Search for the cell housing the specified text and yield its [x, y] center coordinate. 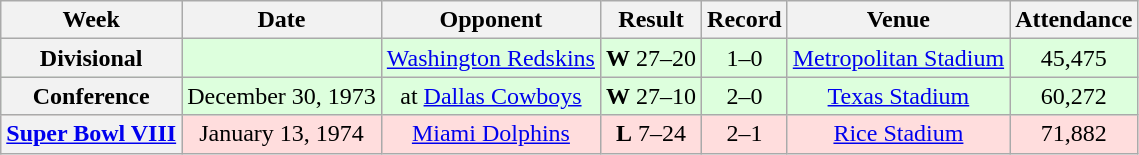
Texas Stadium [898, 96]
60,272 [1074, 96]
71,882 [1074, 134]
W 27–20 [650, 58]
Opponent [490, 20]
Miami Dolphins [490, 134]
Record [745, 20]
December 30, 1973 [282, 96]
45,475 [1074, 58]
Week [92, 20]
Result [650, 20]
Date [282, 20]
Washington Redskins [490, 58]
2–0 [745, 96]
L 7–24 [650, 134]
Metropolitan Stadium [898, 58]
at Dallas Cowboys [490, 96]
Venue [898, 20]
January 13, 1974 [282, 134]
Divisional [92, 58]
1–0 [745, 58]
W 27–10 [650, 96]
Conference [92, 96]
2–1 [745, 134]
Super Bowl VIII [92, 134]
Attendance [1074, 20]
Rice Stadium [898, 134]
